Output the (X, Y) coordinate of the center of the cell containing the given text.  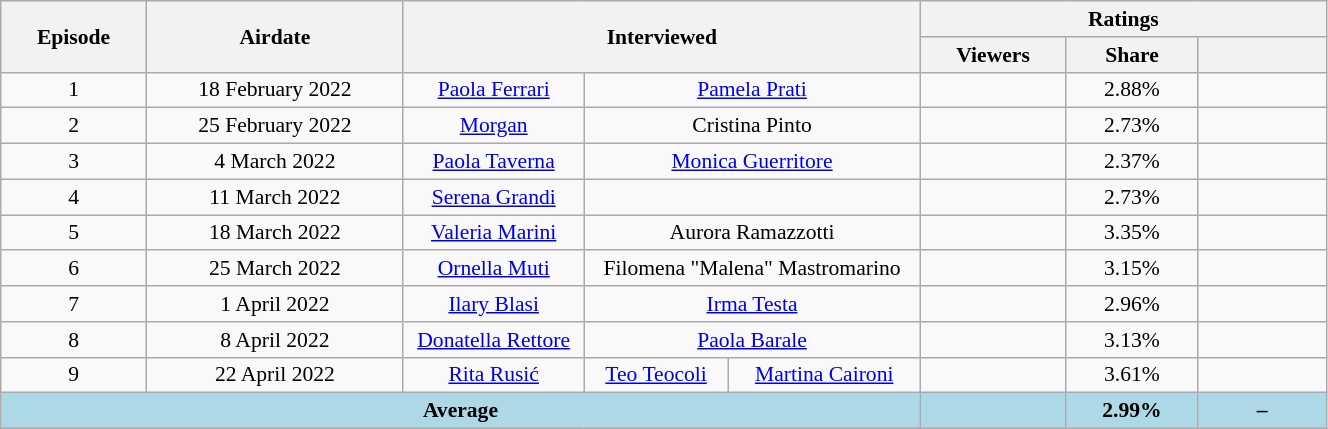
Ratings (1123, 19)
7 (74, 304)
3.15% (1132, 269)
Episode (74, 36)
3.61% (1132, 375)
Serena Grandi (493, 197)
5 (74, 233)
3.35% (1132, 233)
25 March 2022 (274, 269)
2.96% (1132, 304)
Martina Caironi (824, 375)
3.13% (1132, 340)
11 March 2022 (274, 197)
18 February 2022 (274, 90)
1 April 2022 (274, 304)
Share (1132, 55)
8 (74, 340)
4 (74, 197)
1 (74, 90)
Pamela Prati (752, 90)
2 (74, 126)
6 (74, 269)
Paola Taverna (493, 162)
Viewers (993, 55)
2.88% (1132, 90)
Airdate (274, 36)
– (1262, 411)
Average (460, 411)
Ilary Blasi (493, 304)
22 April 2022 (274, 375)
Morgan (493, 126)
Paola Ferrari (493, 90)
2.99% (1132, 411)
Aurora Ramazzotti (752, 233)
Valeria Marini (493, 233)
2.37% (1132, 162)
Donatella Rettore (493, 340)
Interviewed (662, 36)
9 (74, 375)
8 April 2022 (274, 340)
Rita Rusić (493, 375)
Ornella Muti (493, 269)
4 March 2022 (274, 162)
Monica Guerritore (752, 162)
25 February 2022 (274, 126)
Filomena "Malena" Mastromarino (752, 269)
Teo Teocoli (656, 375)
Paola Barale (752, 340)
Cristina Pinto (752, 126)
3 (74, 162)
Irma Testa (752, 304)
18 March 2022 (274, 233)
